Search for the cell housing the specified text and yield its (x, y) center coordinate. 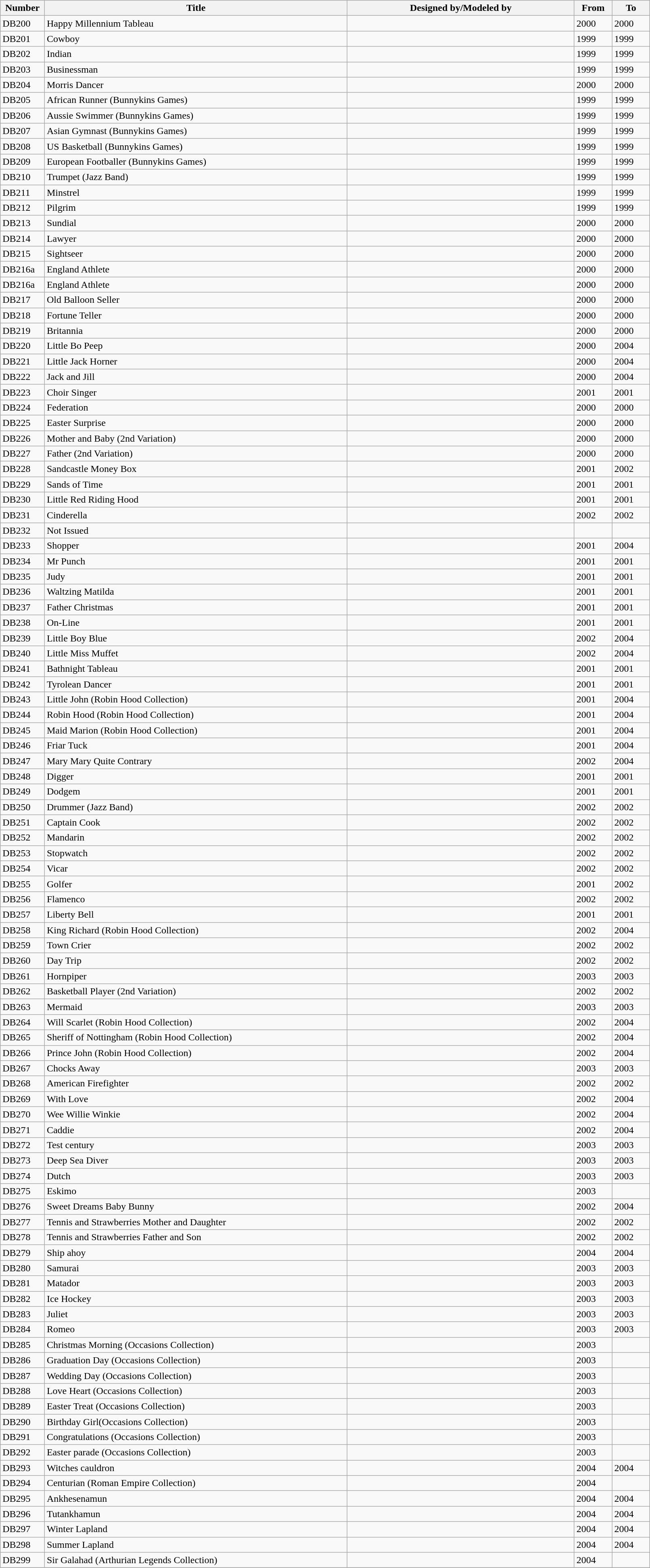
DB205 (23, 100)
DB290 (23, 1421)
Businessman (196, 69)
DB246 (23, 746)
Easter Surprise (196, 423)
Tennis and Strawberries Mother and Daughter (196, 1222)
DB259 (23, 945)
DB234 (23, 561)
Vicar (196, 868)
To (631, 8)
Choir Singer (196, 392)
Mermaid (196, 1007)
DB202 (23, 54)
DB283 (23, 1314)
King Richard (Robin Hood Collection) (196, 930)
DB200 (23, 23)
Indian (196, 54)
DB232 (23, 530)
DB293 (23, 1468)
Mother and Baby (2nd Variation) (196, 438)
DB284 (23, 1329)
Father (2nd Variation) (196, 454)
DB217 (23, 300)
With Love (196, 1099)
Juliet (196, 1314)
Birthday Girl(Occasions Collection) (196, 1421)
DB266 (23, 1053)
DB280 (23, 1268)
DB237 (23, 607)
Eskimo (196, 1191)
DB218 (23, 315)
Little Boy Blue (196, 638)
Will Scarlet (Robin Hood Collection) (196, 1022)
DB271 (23, 1130)
Cinderella (196, 515)
DB223 (23, 392)
DB236 (23, 592)
Sands of Time (196, 484)
DB289 (23, 1406)
DB282 (23, 1299)
DB255 (23, 884)
DB258 (23, 930)
Dutch (196, 1176)
Hornpiper (196, 976)
DB298 (23, 1545)
DB209 (23, 161)
Summer Lapland (196, 1545)
Love Heart (Occasions Collection) (196, 1391)
DB281 (23, 1283)
DB253 (23, 853)
DB267 (23, 1068)
Wedding Day (Occasions Collection) (196, 1375)
DB221 (23, 361)
DB250 (23, 807)
DB276 (23, 1207)
Sundial (196, 223)
Dodgem (196, 792)
Mandarin (196, 838)
Father Christmas (196, 607)
On-Line (196, 623)
Robin Hood (Robin Hood Collection) (196, 715)
DB242 (23, 684)
Day Trip (196, 961)
DB260 (23, 961)
Bathnight Tableau (196, 669)
Fortune Teller (196, 315)
DB247 (23, 761)
DB210 (23, 177)
DB241 (23, 669)
Little Bo Peep (196, 346)
African Runner (Bunnykins Games) (196, 100)
Sheriff of Nottingham (Robin Hood Collection) (196, 1038)
Centurian (Roman Empire Collection) (196, 1483)
DB273 (23, 1160)
Morris Dancer (196, 85)
Golfer (196, 884)
DB229 (23, 484)
DB297 (23, 1529)
Sweet Dreams Baby Bunny (196, 1207)
Little John (Robin Hood Collection) (196, 700)
DB211 (23, 193)
Little Jack Horner (196, 361)
DB245 (23, 730)
DB286 (23, 1360)
Sandcastle Money Box (196, 469)
DB224 (23, 407)
DB299 (23, 1560)
Chocks Away (196, 1068)
DB278 (23, 1237)
Test century (196, 1145)
Shopper (196, 546)
Title (196, 8)
DB262 (23, 992)
DB285 (23, 1345)
Winter Lapland (196, 1529)
Tennis and Strawberries Father and Son (196, 1237)
Maid Marion (Robin Hood Collection) (196, 730)
DB228 (23, 469)
Little Red Riding Hood (196, 500)
Judy (196, 576)
Graduation Day (Occasions Collection) (196, 1360)
DB249 (23, 792)
Flamenco (196, 899)
DB222 (23, 377)
Stopwatch (196, 853)
Tyrolean Dancer (196, 684)
Cowboy (196, 39)
Ankhesenamun (196, 1499)
Little Miss Muffet (196, 653)
Easter parade (Occasions Collection) (196, 1453)
DB213 (23, 223)
DB294 (23, 1483)
DB201 (23, 39)
DB270 (23, 1114)
Jack and Jill (196, 377)
DB203 (23, 69)
Drummer (Jazz Band) (196, 807)
Number (23, 8)
DB238 (23, 623)
Britannia (196, 331)
DB256 (23, 899)
Deep Sea Diver (196, 1160)
Aussie Swimmer (Bunnykins Games) (196, 115)
Waltzing Matilda (196, 592)
Federation (196, 407)
DB252 (23, 838)
DB265 (23, 1038)
DB269 (23, 1099)
Captain Cook (196, 822)
DB239 (23, 638)
DB225 (23, 423)
Caddie (196, 1130)
Pilgrim (196, 208)
Ship ahoy (196, 1253)
DB219 (23, 331)
Wee Willie Winkie (196, 1114)
DB220 (23, 346)
DB231 (23, 515)
Tutankhamun (196, 1514)
Friar Tuck (196, 746)
Trumpet (Jazz Band) (196, 177)
Mary Mary Quite Contrary (196, 761)
DB261 (23, 976)
US Basketball (Bunnykins Games) (196, 146)
Liberty Bell (196, 914)
DB274 (23, 1176)
DB251 (23, 822)
Minstrel (196, 193)
DB215 (23, 254)
DB277 (23, 1222)
DB296 (23, 1514)
From (593, 8)
DB243 (23, 700)
DB254 (23, 868)
Town Crier (196, 945)
DB235 (23, 576)
DB233 (23, 546)
DB244 (23, 715)
American Firefighter (196, 1084)
Asian Gymnast (Bunnykins Games) (196, 131)
DB287 (23, 1375)
Matador (196, 1283)
DB204 (23, 85)
Happy Millennium Tableau (196, 23)
DB292 (23, 1453)
DB272 (23, 1145)
European Footballer (Bunnykins Games) (196, 161)
Lawyer (196, 239)
Witches cauldron (196, 1468)
DB279 (23, 1253)
DB207 (23, 131)
DB275 (23, 1191)
DB263 (23, 1007)
DB240 (23, 653)
Not Issued (196, 530)
Christmas Morning (Occasions Collection) (196, 1345)
DB206 (23, 115)
DB227 (23, 454)
Sightseer (196, 254)
Easter Treat (Occasions Collection) (196, 1406)
DB264 (23, 1022)
Prince John (Robin Hood Collection) (196, 1053)
DB230 (23, 500)
Romeo (196, 1329)
Mr Punch (196, 561)
Sir Galahad (Arthurian Legends Collection) (196, 1560)
DB214 (23, 239)
Old Balloon Seller (196, 300)
DB226 (23, 438)
Congratulations (Occasions Collection) (196, 1437)
Ice Hockey (196, 1299)
Basketball Player (2nd Variation) (196, 992)
DB208 (23, 146)
DB257 (23, 914)
Samurai (196, 1268)
Digger (196, 776)
DB212 (23, 208)
Designed by/Modeled by (461, 8)
DB268 (23, 1084)
DB248 (23, 776)
DB295 (23, 1499)
DB288 (23, 1391)
DB291 (23, 1437)
